Find where the given text appears and provide that cell's center as (X, Y) coordinate. 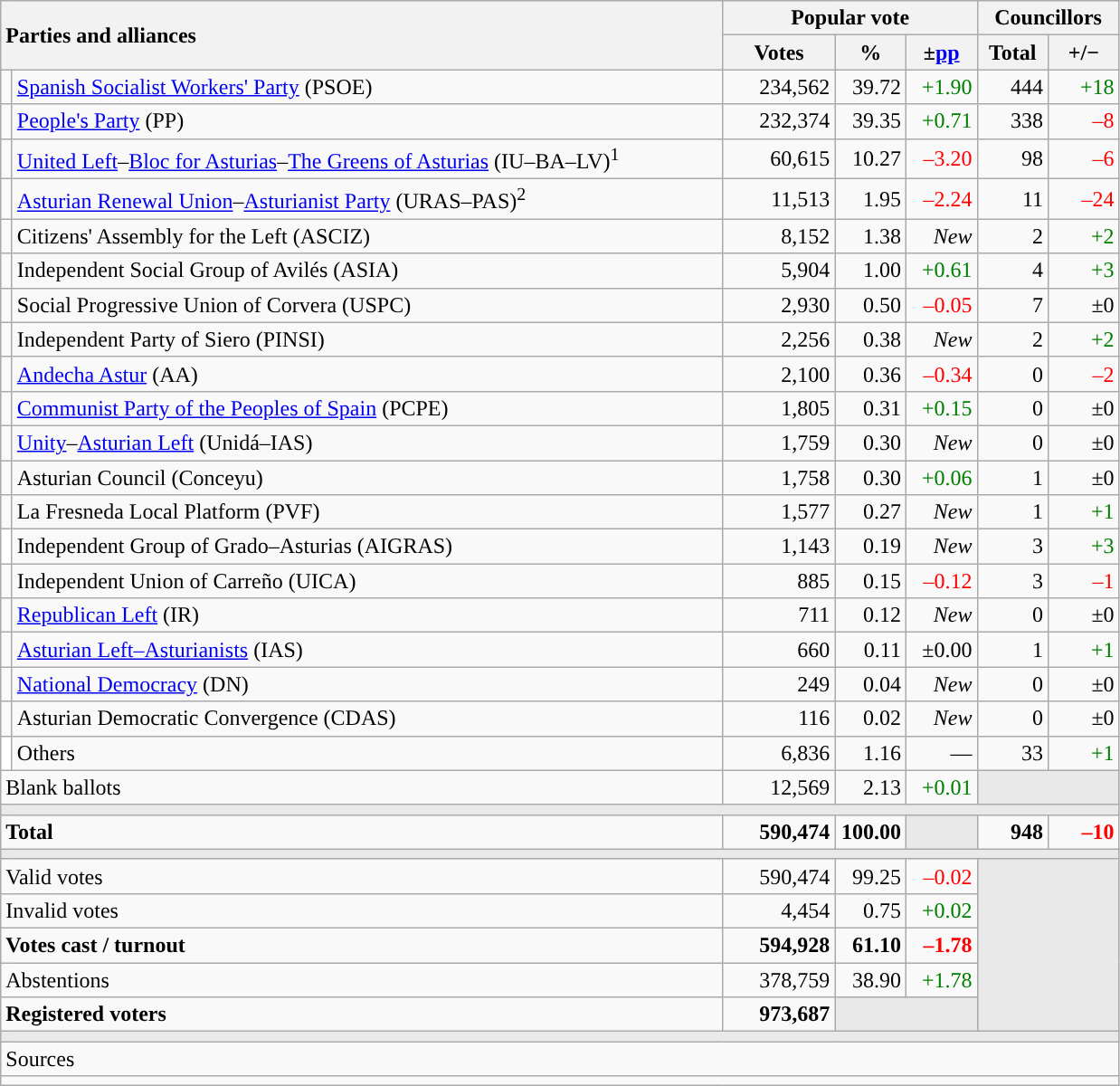
–8 (1084, 121)
0.27 (870, 512)
5,904 (779, 271)
Popular vote (850, 18)
98 (1013, 159)
33 (1013, 753)
Asturian Council (Conceyu) (367, 478)
Unity–Asturian Left (Unidá–IAS) (367, 443)
0.15 (870, 581)
0.19 (870, 547)
Spanish Socialist Workers' Party (PSOE) (367, 87)
–0.34 (941, 374)
12,569 (779, 787)
+/− (1084, 52)
Abstentions (362, 980)
Communist Party of the Peoples of Spain (PCPE) (367, 408)
249 (779, 684)
–10 (1084, 832)
–0.02 (941, 876)
594,928 (779, 945)
–2.24 (941, 199)
National Democracy (DN) (367, 684)
–1 (1084, 581)
Independent Party of Siero (PINSI) (367, 339)
0.12 (870, 615)
Others (367, 753)
60,615 (779, 159)
% (870, 52)
0.04 (870, 684)
4 (1013, 271)
1.00 (870, 271)
Andecha Astur (AA) (367, 374)
Sources (560, 1059)
61.10 (870, 945)
Independent Group of Grado–Asturias (AIGRAS) (367, 547)
973,687 (779, 1015)
0.75 (870, 910)
Independent Union of Carreño (UICA) (367, 581)
711 (779, 615)
+0.06 (941, 478)
+1.78 (941, 980)
Asturian Renewal Union–Asturianist Party (URAS–PAS)2 (367, 199)
Invalid votes (362, 910)
Asturian Left–Asturianists (IAS) (367, 650)
2,100 (779, 374)
0.02 (870, 719)
–2 (1084, 374)
1.16 (870, 753)
0.11 (870, 650)
–1.78 (941, 945)
2.13 (870, 787)
–0.05 (941, 305)
–24 (1084, 199)
Registered voters (362, 1015)
Votes cast / turnout (362, 945)
116 (779, 719)
234,562 (779, 87)
Councillors (1048, 18)
+0.61 (941, 271)
0.38 (870, 339)
+18 (1084, 87)
Asturian Democratic Convergence (CDAS) (367, 719)
10.27 (870, 159)
–0.12 (941, 581)
0.31 (870, 408)
11,513 (779, 199)
885 (779, 581)
2,256 (779, 339)
1,143 (779, 547)
444 (1013, 87)
378,759 (779, 980)
+0.02 (941, 910)
0.36 (870, 374)
Votes (779, 52)
+1.90 (941, 87)
100.00 (870, 832)
38.90 (870, 980)
7 (1013, 305)
660 (779, 650)
+0.71 (941, 121)
+0.01 (941, 787)
Parties and alliances (362, 35)
United Left–Bloc for Asturias–The Greens of Asturias (IU–BA–LV)1 (367, 159)
4,454 (779, 910)
1,759 (779, 443)
232,374 (779, 121)
6,836 (779, 753)
Republican Left (IR) (367, 615)
People's Party (PP) (367, 121)
Citizens' Assembly for the Left (ASCIZ) (367, 236)
0.50 (870, 305)
±0.00 (941, 650)
Blank ballots (362, 787)
±pp (941, 52)
1.95 (870, 199)
+0.15 (941, 408)
–6 (1084, 159)
1,758 (779, 478)
1,805 (779, 408)
Valid votes (362, 876)
Social Progressive Union of Corvera (USPC) (367, 305)
8,152 (779, 236)
39.35 (870, 121)
1,577 (779, 512)
–3.20 (941, 159)
99.25 (870, 876)
338 (1013, 121)
2,930 (779, 305)
11 (1013, 199)
948 (1013, 832)
La Fresneda Local Platform (PVF) (367, 512)
1.38 (870, 236)
— (941, 753)
Independent Social Group of Avilés (ASIA) (367, 271)
39.72 (870, 87)
